Return the (X, Y) coordinate for the center point of the cell that contains the specified text.  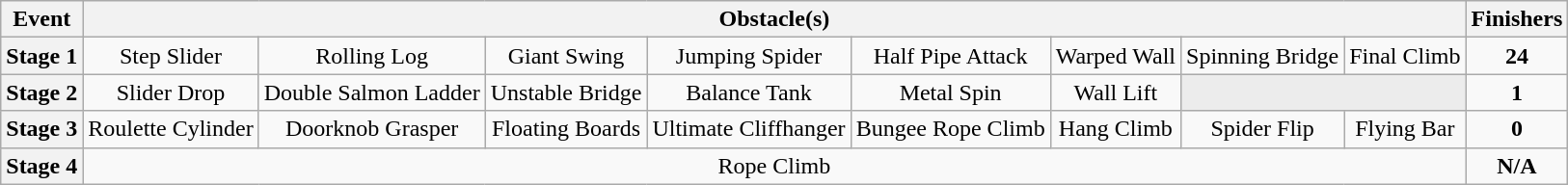
Final Climb (1405, 56)
Unstable Bridge (566, 92)
Spider Flip (1263, 129)
Rope Climb (774, 166)
Obstacle(s) (774, 19)
Slider Drop (171, 92)
Half Pipe Attack (951, 56)
Metal Spin (951, 92)
Stage 3 (42, 129)
Rolling Log (372, 56)
Warped Wall (1115, 56)
Stage 1 (42, 56)
Flying Bar (1405, 129)
Doorknob Grasper (372, 129)
1 (1517, 92)
Bungee Rope Climb (951, 129)
Double Salmon Ladder (372, 92)
Ultimate Cliffhanger (748, 129)
Stage 4 (42, 166)
N/A (1517, 166)
Floating Boards (566, 129)
Event (42, 19)
Step Slider (171, 56)
Jumping Spider (748, 56)
Spinning Bridge (1263, 56)
Giant Swing (566, 56)
Roulette Cylinder (171, 129)
Finishers (1517, 19)
0 (1517, 129)
Wall Lift (1115, 92)
24 (1517, 56)
Stage 2 (42, 92)
Hang Climb (1115, 129)
Balance Tank (748, 92)
